Output the [x, y] coordinate of the center of the cell containing the given text.  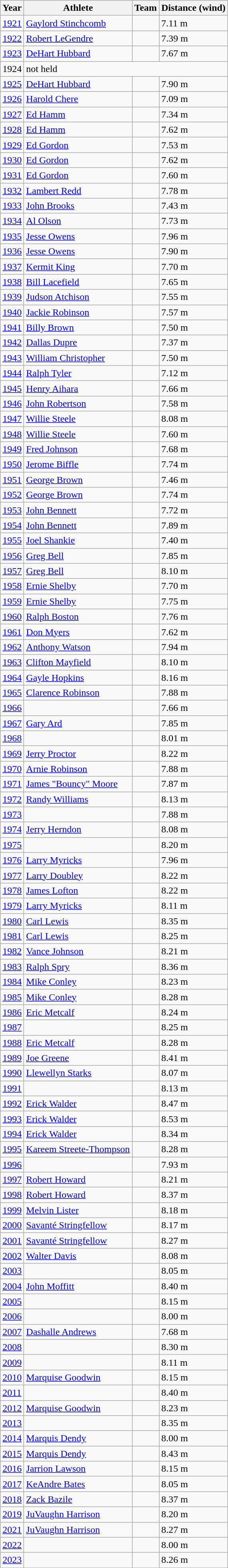
Al Olson [78, 221]
2014 [12, 1438]
1957 [12, 571]
2001 [12, 1241]
1972 [12, 799]
Dashalle Andrews [78, 1332]
2016 [12, 1469]
1977 [12, 875]
1956 [12, 556]
8.30 m [194, 1347]
1938 [12, 282]
1997 [12, 1180]
8.07 m [194, 1073]
1987 [12, 1027]
Gayle Hopkins [78, 678]
1930 [12, 160]
1936 [12, 251]
James Lofton [78, 890]
1937 [12, 267]
2002 [12, 1256]
2003 [12, 1271]
Clarence Robinson [78, 693]
Larry Doubley [78, 875]
2010 [12, 1377]
1995 [12, 1149]
7.34 m [194, 114]
Jarrion Lawson [78, 1469]
1948 [12, 434]
Robert LeGendre [78, 38]
1951 [12, 480]
2021 [12, 1530]
1973 [12, 814]
7.12 m [194, 373]
1959 [12, 601]
Henry Aihara [78, 388]
1950 [12, 465]
1955 [12, 541]
1964 [12, 678]
7.58 m [194, 403]
8.01 m [194, 738]
John Brooks [78, 206]
2019 [12, 1514]
7.65 m [194, 282]
Dallas Dupre [78, 343]
1976 [12, 860]
1952 [12, 495]
1922 [12, 38]
8.17 m [194, 1225]
7.09 m [194, 99]
Llewellyn Starks [78, 1073]
Don Myers [78, 632]
1984 [12, 982]
2017 [12, 1484]
Ralph Boston [78, 616]
2012 [12, 1408]
1946 [12, 403]
Joe Greene [78, 1058]
7.55 m [194, 297]
1928 [12, 130]
1925 [12, 84]
1940 [12, 312]
Anthony Watson [78, 647]
1988 [12, 1043]
7.78 m [194, 191]
1949 [12, 449]
8.24 m [194, 1012]
Clifton Mayfield [78, 662]
1924 [12, 69]
1999 [12, 1210]
8.26 m [194, 1560]
James "Bouncy" Moore [78, 784]
1975 [12, 845]
7.53 m [194, 145]
John Moffitt [78, 1286]
8.16 m [194, 678]
1927 [12, 114]
1983 [12, 967]
Vance Johnson [78, 952]
Judson Atchison [78, 297]
1966 [12, 708]
1958 [12, 586]
1974 [12, 830]
1986 [12, 1012]
1921 [12, 23]
7.75 m [194, 601]
1965 [12, 693]
1968 [12, 738]
Jerome Biffle [78, 465]
1982 [12, 952]
1989 [12, 1058]
Ralph Tyler [78, 373]
8.43 m [194, 1454]
1998 [12, 1195]
2011 [12, 1392]
Bill Lacefield [78, 282]
7.67 m [194, 54]
7.76 m [194, 616]
7.89 m [194, 525]
2023 [12, 1560]
7.39 m [194, 38]
Harold Chere [78, 99]
8.18 m [194, 1210]
2006 [12, 1317]
2013 [12, 1423]
1932 [12, 191]
1979 [12, 906]
1963 [12, 662]
Billy Brown [78, 327]
1960 [12, 616]
2004 [12, 1286]
Year [12, 8]
Lambert Redd [78, 191]
Joel Shankie [78, 541]
2007 [12, 1332]
2009 [12, 1362]
Fred Johnson [78, 449]
7.37 m [194, 343]
William Christopher [78, 358]
1944 [12, 373]
Arnie Robinson [78, 769]
1992 [12, 1103]
1939 [12, 297]
8.47 m [194, 1103]
7.94 m [194, 647]
1941 [12, 327]
7.43 m [194, 206]
Zack Bazile [78, 1499]
1994 [12, 1134]
1945 [12, 388]
1923 [12, 54]
Team [146, 8]
1969 [12, 754]
Randy Williams [78, 799]
1934 [12, 221]
2008 [12, 1347]
not held [126, 69]
Athlete [78, 8]
1990 [12, 1073]
1970 [12, 769]
Kermit King [78, 267]
7.72 m [194, 510]
8.34 m [194, 1134]
2018 [12, 1499]
1993 [12, 1119]
1967 [12, 723]
2022 [12, 1545]
7.40 m [194, 541]
Walter Davis [78, 1256]
1981 [12, 936]
8.36 m [194, 967]
7.73 m [194, 221]
1942 [12, 343]
7.11 m [194, 23]
Jerry Herndon [78, 830]
2015 [12, 1454]
8.41 m [194, 1058]
Ralph Spry [78, 967]
1985 [12, 997]
7.87 m [194, 784]
1961 [12, 632]
Melvin Lister [78, 1210]
1933 [12, 206]
1931 [12, 175]
2005 [12, 1301]
John Robertson [78, 403]
7.46 m [194, 480]
Gaylord Stinchcomb [78, 23]
7.57 m [194, 312]
Kareem Streete-Thompson [78, 1149]
2000 [12, 1225]
Gary Ard [78, 723]
1929 [12, 145]
1996 [12, 1165]
1971 [12, 784]
1953 [12, 510]
1935 [12, 236]
8.53 m [194, 1119]
KeAndre Bates [78, 1484]
Distance (wind) [194, 8]
7.93 m [194, 1165]
Jerry Proctor [78, 754]
1926 [12, 99]
1980 [12, 921]
1954 [12, 525]
1978 [12, 890]
1947 [12, 419]
1991 [12, 1088]
1962 [12, 647]
1943 [12, 358]
Jackie Robinson [78, 312]
